Capture the cell that displays the provided text and extract its [x, y] central coordinate. 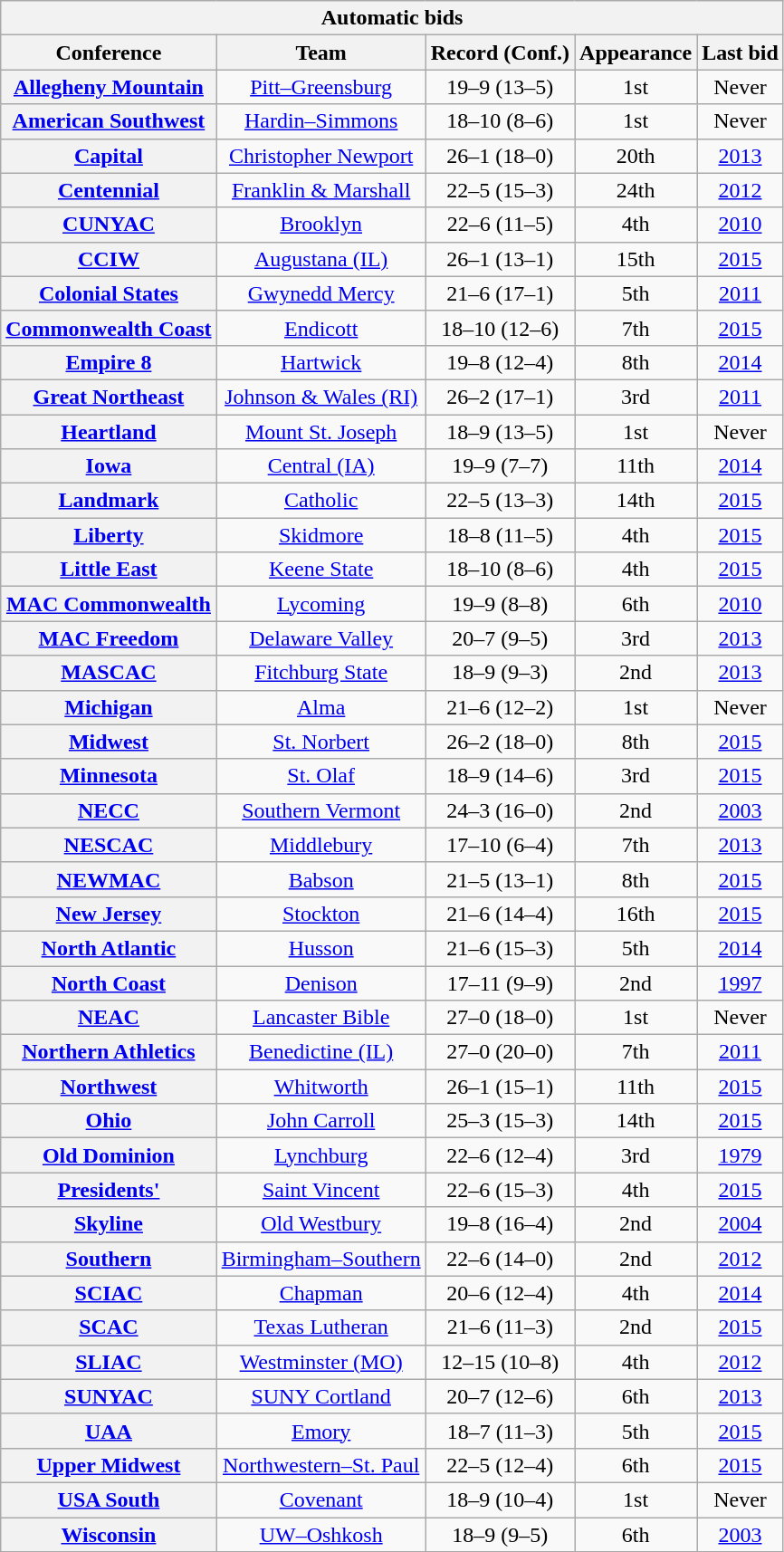
Lycoming [320, 604]
Skyline [109, 1224]
Brooklyn [320, 225]
Babson [320, 879]
St. Olaf [320, 776]
Pitt–Greensburg [320, 87]
18–7 (11–3) [500, 1431]
SCIAC [109, 1293]
22–6 (12–4) [500, 1155]
Middlebury [320, 845]
Landmark [109, 501]
22–5 (13–3) [500, 501]
Husson [320, 948]
Centennial [109, 190]
18–10 (12–6) [500, 328]
Birmingham–Southern [320, 1259]
21–6 (12–2) [500, 707]
John Carroll [320, 1121]
Ohio [109, 1121]
Southern [109, 1259]
26–2 (17–1) [500, 397]
20–7 (9–5) [500, 638]
Michigan [109, 707]
17–10 (6–4) [500, 845]
Great Northeast [109, 397]
UW–Oshkosh [320, 1535]
Benedictine (IL) [320, 1052]
18–9 (9–5) [500, 1535]
Westminster (MO) [320, 1362]
Central (IA) [320, 466]
22–5 (15–3) [500, 190]
CUNYAC [109, 225]
22–6 (11–5) [500, 225]
Catholic [320, 501]
Augustana (IL) [320, 259]
Old Westbury [320, 1224]
27–0 (18–0) [500, 1018]
Little East [109, 570]
MASCAC [109, 673]
NESCAC [109, 845]
NEAC [109, 1018]
22–6 (14–0) [500, 1259]
Hardin–Simmons [320, 121]
Lynchburg [320, 1155]
Automatic bids [393, 18]
Skidmore [320, 535]
26–2 (18–0) [500, 742]
MAC Commonwealth [109, 604]
20th [636, 156]
18–9 (9–3) [500, 673]
18–9 (13–5) [500, 432]
Capital [109, 156]
American Southwest [109, 121]
16th [636, 914]
Old Dominion [109, 1155]
Delaware Valley [320, 638]
NEWMAC [109, 879]
18–9 (14–6) [500, 776]
Southern Vermont [320, 810]
Minnesota [109, 776]
26–1 (13–1) [500, 259]
26–1 (18–0) [500, 156]
Presidents' [109, 1190]
Empire 8 [109, 362]
Record (Conf.) [500, 53]
SUNY Cortland [320, 1396]
21–6 (14–4) [500, 914]
Stockton [320, 914]
Upper Midwest [109, 1465]
20–7 (12–6) [500, 1396]
UAA [109, 1431]
17–11 (9–9) [500, 982]
New Jersey [109, 914]
SLIAC [109, 1362]
North Atlantic [109, 948]
2004 [741, 1224]
Keene State [320, 570]
12–15 (10–8) [500, 1362]
St. Norbert [320, 742]
Whitworth [320, 1087]
Hartwick [320, 362]
Johnson & Wales (RI) [320, 397]
CCIW [109, 259]
Last bid [741, 53]
Franklin & Marshall [320, 190]
Northwest [109, 1087]
Alma [320, 707]
21–5 (13–1) [500, 879]
22–6 (15–3) [500, 1190]
19–9 (7–7) [500, 466]
Gwynedd Mercy [320, 293]
Texas Lutheran [320, 1327]
NECC [109, 810]
25–3 (15–3) [500, 1121]
Appearance [636, 53]
Mount St. Joseph [320, 432]
22–5 (12–4) [500, 1465]
Commonwealth Coast [109, 328]
Chapman [320, 1293]
19–9 (13–5) [500, 87]
Saint Vincent [320, 1190]
Midwest [109, 742]
Conference [109, 53]
21–6 (11–3) [500, 1327]
1979 [741, 1155]
19–8 (12–4) [500, 362]
24–3 (16–0) [500, 810]
North Coast [109, 982]
Iowa [109, 466]
21–6 (17–1) [500, 293]
SUNYAC [109, 1396]
MAC Freedom [109, 638]
18–9 (10–4) [500, 1499]
Northern Athletics [109, 1052]
Heartland [109, 432]
Allegheny Mountain [109, 87]
Covenant [320, 1499]
Denison [320, 982]
Wisconsin [109, 1535]
USA South [109, 1499]
27–0 (20–0) [500, 1052]
18–8 (11–5) [500, 535]
Lancaster Bible [320, 1018]
20–6 (12–4) [500, 1293]
15th [636, 259]
Liberty [109, 535]
24th [636, 190]
Fitchburg State [320, 673]
Northwestern–St. Paul [320, 1465]
19–9 (8–8) [500, 604]
Christopher Newport [320, 156]
SCAC [109, 1327]
1997 [741, 982]
21–6 (15–3) [500, 948]
Emory [320, 1431]
Endicott [320, 328]
19–8 (16–4) [500, 1224]
26–1 (15–1) [500, 1087]
Colonial States [109, 293]
Team [320, 53]
